For the text-containing cell, return its midpoint in (X, Y) coordinate format. 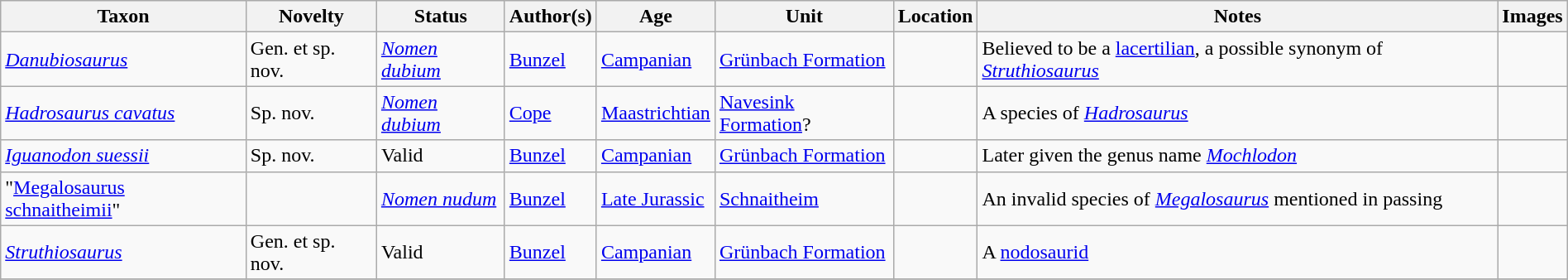
Images (1532, 17)
Iguanodon suessii (124, 156)
Author(s) (551, 17)
Schnaitheim (804, 199)
Notes (1237, 17)
Struthiosaurus (124, 252)
Later given the genus name Mochlodon (1237, 156)
Novelty (311, 17)
Cope (551, 113)
Unit (804, 17)
Nomen nudum (440, 199)
An invalid species of Megalosaurus mentioned in passing (1237, 199)
Taxon (124, 17)
Maastrichtian (655, 113)
A nodosaurid (1237, 252)
Danubiosaurus (124, 60)
"Megalosaurus schnaitheimii" (124, 199)
Status (440, 17)
Location (935, 17)
A species of Hadrosaurus (1237, 113)
Age (655, 17)
Navesink Formation? (804, 113)
Hadrosaurus cavatus (124, 113)
Believed to be a lacertilian, a possible synonym of Struthiosaurus (1237, 60)
Late Jurassic (655, 199)
